Output the (x, y) coordinate of the center of the cell containing the given text.  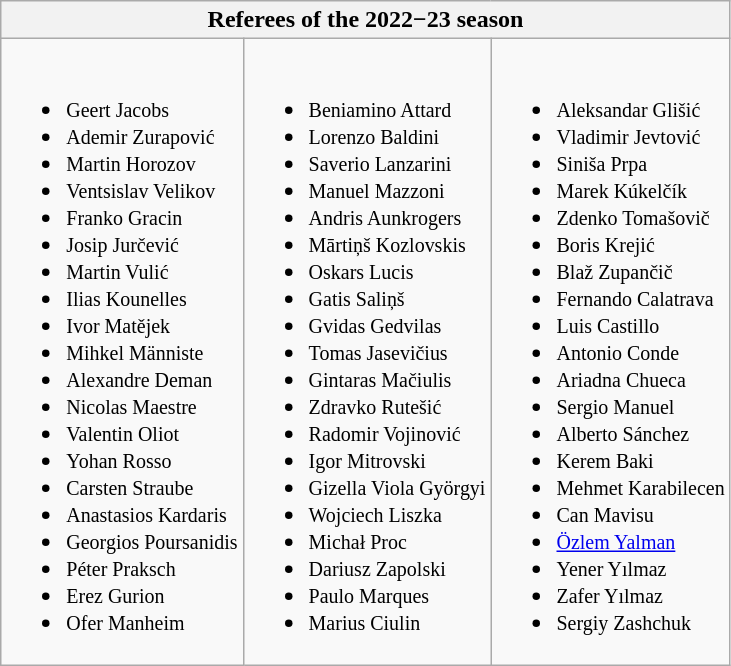
Referees of the 2022−23 season (366, 20)
